Extract the [X, Y] coordinate from the center of the cell holding the provided text.  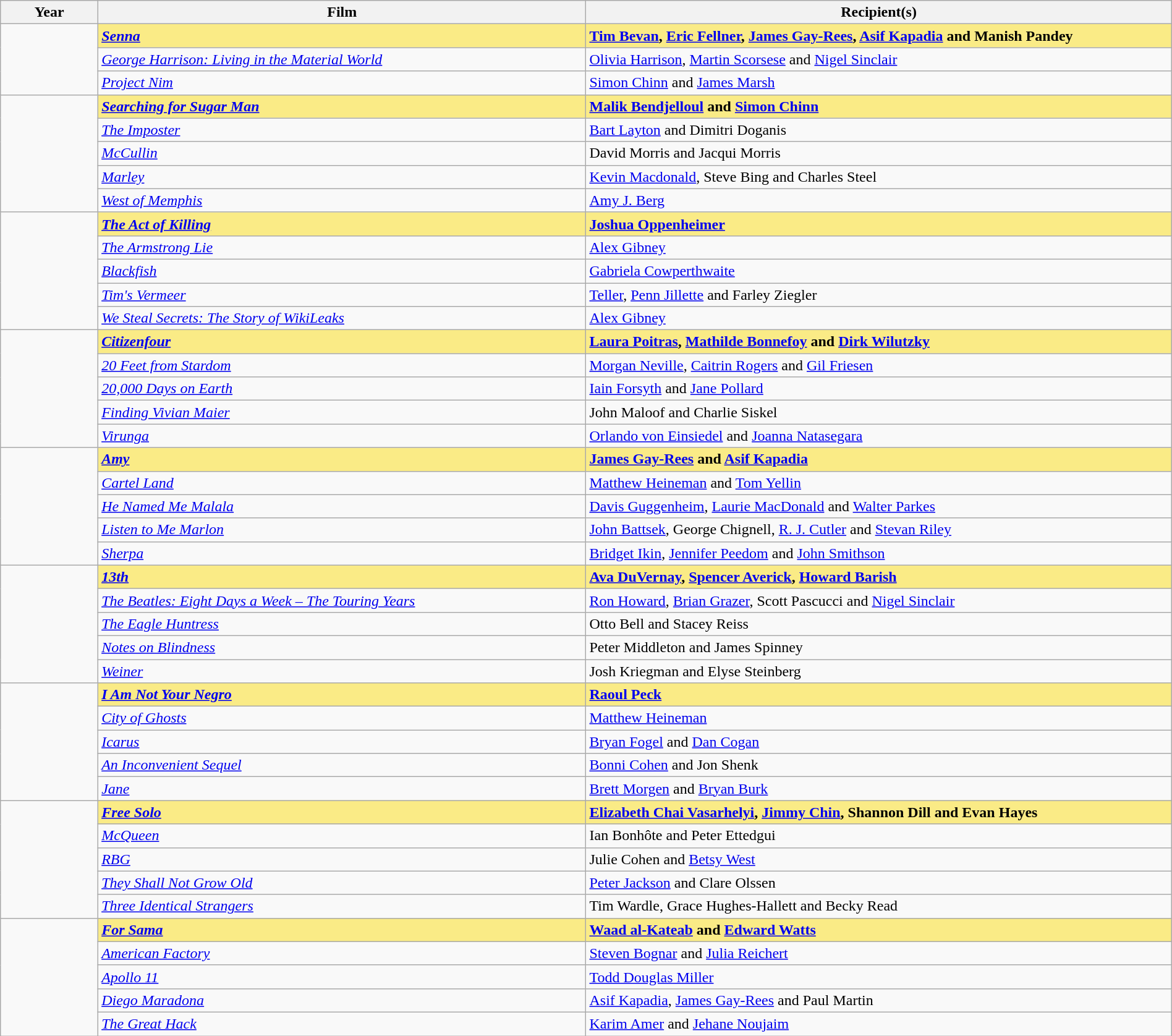
20,000 Days on Earth [342, 389]
George Harrison: Living in the Material World [342, 59]
Citizenfour [342, 342]
Todd Douglas Miller [879, 977]
The Armstrong Lie [342, 247]
Iain Forsyth and Jane Pollard [879, 389]
Senna [342, 36]
Jane [342, 789]
McCullin [342, 153]
Free Solo [342, 812]
Julie Cohen and Betsy West [879, 859]
Morgan Neville, Caitrin Rogers and Gil Friesen [879, 365]
Amy [342, 459]
I Am Not Your Negro [342, 695]
David Morris and Jacqui Morris [879, 153]
Laura Poitras, Mathilde Bonnefoy and Dirk Wilutzky [879, 342]
They Shall Not Grow Old [342, 883]
Recipient(s) [879, 12]
Tim Wardle, Grace Hughes-Hallett and Becky Read [879, 906]
Teller, Penn Jillette and Farley Ziegler [879, 295]
The Imposter [342, 130]
Searching for Sugar Man [342, 106]
The Eagle Huntress [342, 624]
Davis Guggenheim, Laurie MacDonald and Walter Parkes [879, 506]
The Great Hack [342, 1024]
Peter Middleton and James Spinney [879, 647]
20 Feet from Stardom [342, 365]
Orlando von Einsiedel and Joanna Natasegara [879, 436]
Notes on Blindness [342, 647]
City of Ghosts [342, 718]
Blackfish [342, 271]
Bonni Cohen and Jon Shenk [879, 765]
For Sama [342, 930]
He Named Me Malala [342, 506]
Virunga [342, 436]
Brett Morgen and Bryan Burk [879, 789]
Cartel Land [342, 483]
Olivia Harrison, Martin Scorsese and Nigel Sinclair [879, 59]
Project Nim [342, 83]
RBG [342, 859]
Weiner [342, 671]
Apollo 11 [342, 977]
Asif Kapadia, James Gay-Rees and Paul Martin [879, 1000]
McQueen [342, 836]
Malik Bendjelloul and Simon Chinn [879, 106]
Steven Bognar and Julia Reichert [879, 953]
Otto Bell and Stacey Reiss [879, 624]
13th [342, 577]
Joshua Oppenheimer [879, 224]
An Inconvenient Sequel [342, 765]
Three Identical Strangers [342, 906]
We Steal Secrets: The Story of WikiLeaks [342, 318]
The Act of Killing [342, 224]
Bart Layton and Dimitri Doganis [879, 130]
Diego Maradona [342, 1000]
Tim's Vermeer [342, 295]
Gabriela Cowperthwaite [879, 271]
Tim Bevan, Eric Fellner, James Gay-Rees, Asif Kapadia and Manish Pandey [879, 36]
Ava DuVernay, Spencer Averick, Howard Barish [879, 577]
West of Memphis [342, 200]
Marley [342, 177]
Kevin Macdonald, Steve Bing and Charles Steel [879, 177]
Raoul Peck [879, 695]
Bryan Fogel and Dan Cogan [879, 742]
Icarus [342, 742]
Peter Jackson and Clare Olssen [879, 883]
American Factory [342, 953]
Finding Vivian Maier [342, 412]
John Maloof and Charlie Siskel [879, 412]
Year [49, 12]
Karim Amer and Jehane Noujaim [879, 1024]
James Gay-Rees and Asif Kapadia [879, 459]
Matthew Heineman [879, 718]
Simon Chinn and James Marsh [879, 83]
John Battsek, George Chignell, R. J. Cutler and Stevan Riley [879, 530]
Josh Kriegman and Elyse Steinberg [879, 671]
Listen to Me Marlon [342, 530]
Amy J. Berg [879, 200]
Elizabeth Chai Vasarhelyi, Jimmy Chin, Shannon Dill and Evan Hayes [879, 812]
Ian Bonhôte and Peter Ettedgui [879, 836]
The Beatles: Eight Days a Week – The Touring Years [342, 600]
Ron Howard, Brian Grazer, Scott Pascucci and Nigel Sinclair [879, 600]
Sherpa [342, 553]
Film [342, 12]
Bridget Ikin, Jennifer Peedom and John Smithson [879, 553]
Waad al-Kateab and Edward Watts [879, 930]
Matthew Heineman and Tom Yellin [879, 483]
